Pinpoint the cell where the given text exists, returning its [X, Y] midpoint coordinate. 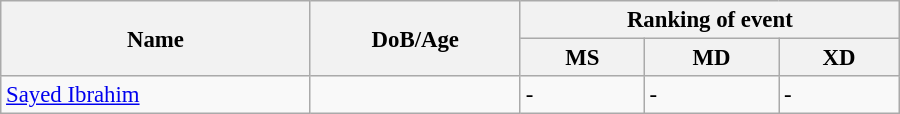
Sayed Ibrahim [156, 95]
DoB/Age [415, 38]
XD [840, 58]
MS [582, 58]
MD [711, 58]
Name [156, 38]
Ranking of event [710, 20]
